Identify which cell holds the provided text, then report its (x, y) central coordinate. 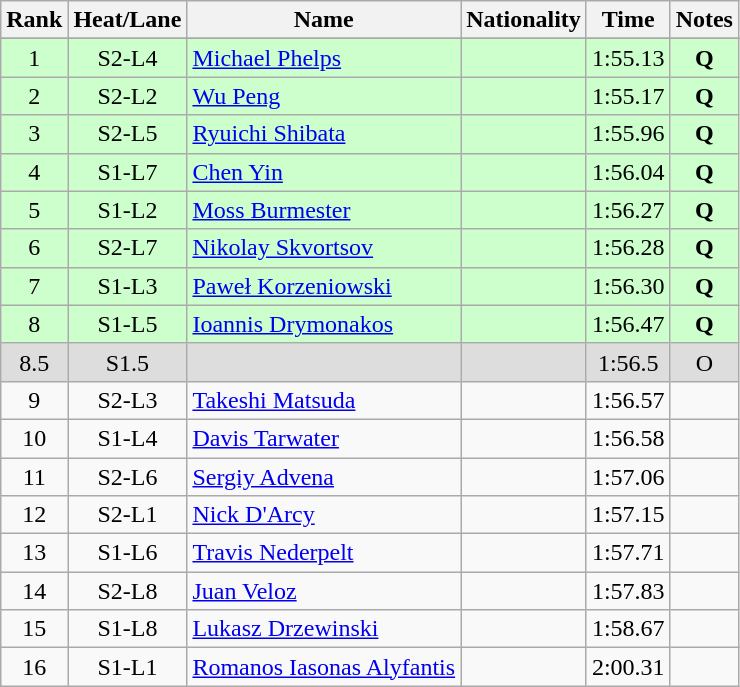
1:55.96 (628, 134)
Heat/Lane (128, 20)
8 (34, 324)
Lukasz Drzewinski (324, 629)
11 (34, 477)
1:57.06 (628, 477)
Name (324, 20)
Chen Yin (324, 172)
1:56.27 (628, 210)
Travis Nederpelt (324, 553)
4 (34, 172)
Sergiy Advena (324, 477)
1:56.57 (628, 400)
Romanos Iasonas Alyfantis (324, 667)
13 (34, 553)
Michael Phelps (324, 58)
Time (628, 20)
S1-L8 (128, 629)
7 (34, 286)
S1-L4 (128, 438)
1:55.13 (628, 58)
S2-L2 (128, 96)
Takeshi Matsuda (324, 400)
1:57.83 (628, 591)
Davis Tarwater (324, 438)
1:57.71 (628, 553)
1:58.67 (628, 629)
Nationality (524, 20)
Wu Peng (324, 96)
8.5 (34, 362)
1:56.47 (628, 324)
Nikolay Skvortsov (324, 248)
Juan Veloz (324, 591)
1 (34, 58)
5 (34, 210)
S1-L6 (128, 553)
16 (34, 667)
6 (34, 248)
S2-L8 (128, 591)
S1-L2 (128, 210)
O (704, 362)
9 (34, 400)
Ioannis Drymonakos (324, 324)
S1-L5 (128, 324)
Nick D'Arcy (324, 515)
1:56.5 (628, 362)
Rank (34, 20)
Notes (704, 20)
S2-L1 (128, 515)
S2-L6 (128, 477)
2 (34, 96)
S1.5 (128, 362)
10 (34, 438)
Paweł Korzeniowski (324, 286)
S2-L3 (128, 400)
1:55.17 (628, 96)
1:56.30 (628, 286)
S1-L3 (128, 286)
12 (34, 515)
1:57.15 (628, 515)
S2-L7 (128, 248)
2:00.31 (628, 667)
1:56.28 (628, 248)
15 (34, 629)
S1-L7 (128, 172)
1:56.58 (628, 438)
S1-L1 (128, 667)
14 (34, 591)
Moss Burmester (324, 210)
S2-L5 (128, 134)
Ryuichi Shibata (324, 134)
1:56.04 (628, 172)
S2-L4 (128, 58)
3 (34, 134)
